Return (x, y) of the center of cell containing provided text 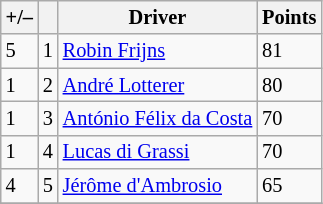
81 (289, 51)
Lucas di Grassi (158, 152)
3 (48, 118)
65 (289, 186)
2 (48, 85)
Robin Frijns (158, 51)
Points (289, 17)
80 (289, 85)
António Félix da Costa (158, 118)
+/– (20, 17)
André Lotterer (158, 85)
Jérôme d'Ambrosio (158, 186)
Driver (158, 17)
